Scan for the cell matching the given text and deliver its (X, Y) coordinate at center. 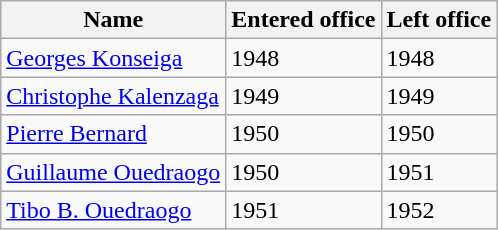
Guillaume Ouedraogo (114, 172)
Pierre Bernard (114, 134)
Christophe Kalenzaga (114, 96)
Left office (439, 20)
Georges Konseiga (114, 58)
Name (114, 20)
Entered office (304, 20)
Tibo B. Ouedraogo (114, 210)
1952 (439, 210)
